Search for the cell housing the specified text and yield its [x, y] center coordinate. 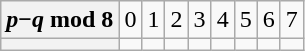
0 [130, 20]
1 [154, 20]
3 [200, 20]
7 [292, 20]
5 [246, 20]
4 [222, 20]
6 [268, 20]
2 [176, 20]
p−q mod 8 [60, 20]
